Find where the given text appears and provide that cell's center as (X, Y) coordinate. 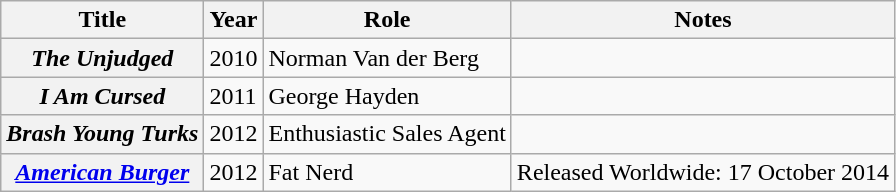
2010 (234, 58)
Norman Van der Berg (387, 58)
Role (387, 20)
I Am Cursed (102, 96)
American Burger (102, 172)
Year (234, 20)
Released Worldwide: 17 October 2014 (702, 172)
George Hayden (387, 96)
Enthusiastic Sales Agent (387, 134)
Notes (702, 20)
Title (102, 20)
Brash Young Turks (102, 134)
The Unjudged (102, 58)
2011 (234, 96)
Fat Nerd (387, 172)
